Determine the [X, Y] coordinate at the center of the cell enclosing the given text.  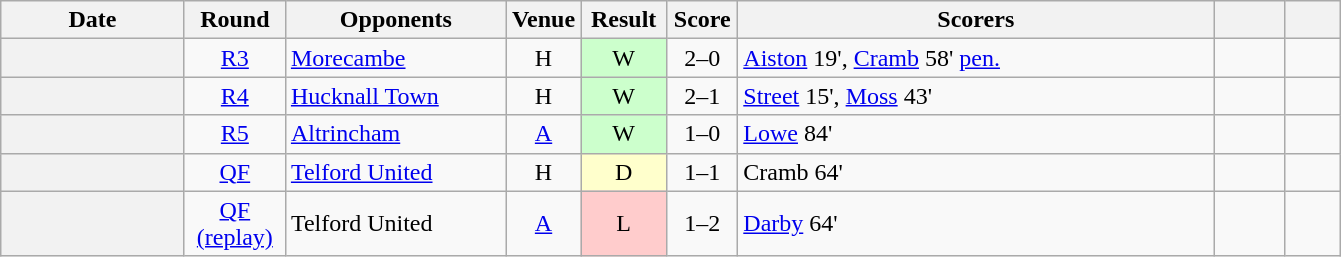
R4 [234, 96]
Street 15', Moss 43' [976, 96]
Date [93, 20]
Morecambe [396, 58]
Result [624, 20]
Venue [543, 20]
2–0 [702, 58]
1–0 [702, 134]
Scorers [976, 20]
Score [702, 20]
L [624, 224]
Cramb 64' [976, 172]
Round [234, 20]
Lowe 84' [976, 134]
QF (replay) [234, 224]
R5 [234, 134]
Altrincham [396, 134]
Darby 64' [976, 224]
QF [234, 172]
R3 [234, 58]
1–1 [702, 172]
1–2 [702, 224]
2–1 [702, 96]
Opponents [396, 20]
Aiston 19', Cramb 58' pen. [976, 58]
Hucknall Town [396, 96]
D [624, 172]
